Locate the cell with the specified text and output its [x, y] center coordinate. 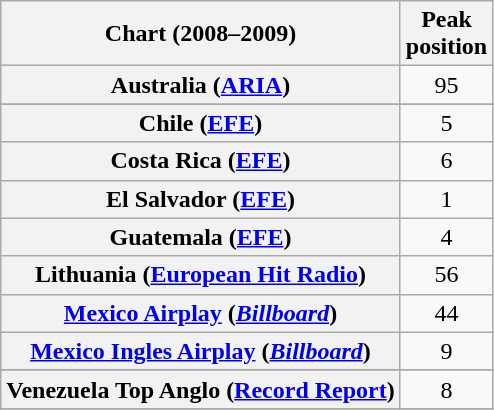
Mexico Airplay (Billboard) [201, 313]
Lithuania (European Hit Radio) [201, 275]
5 [446, 123]
Mexico Ingles Airplay (Billboard) [201, 351]
1 [446, 199]
6 [446, 161]
4 [446, 237]
El Salvador (EFE) [201, 199]
44 [446, 313]
8 [446, 389]
Costa Rica (EFE) [201, 161]
Australia (ARIA) [201, 85]
Venezuela Top Anglo (Record Report) [201, 389]
Peakposition [446, 34]
9 [446, 351]
56 [446, 275]
Guatemala (EFE) [201, 237]
Chile (EFE) [201, 123]
Chart (2008–2009) [201, 34]
95 [446, 85]
